Find where the given text appears and provide that cell's center as [X, Y] coordinate. 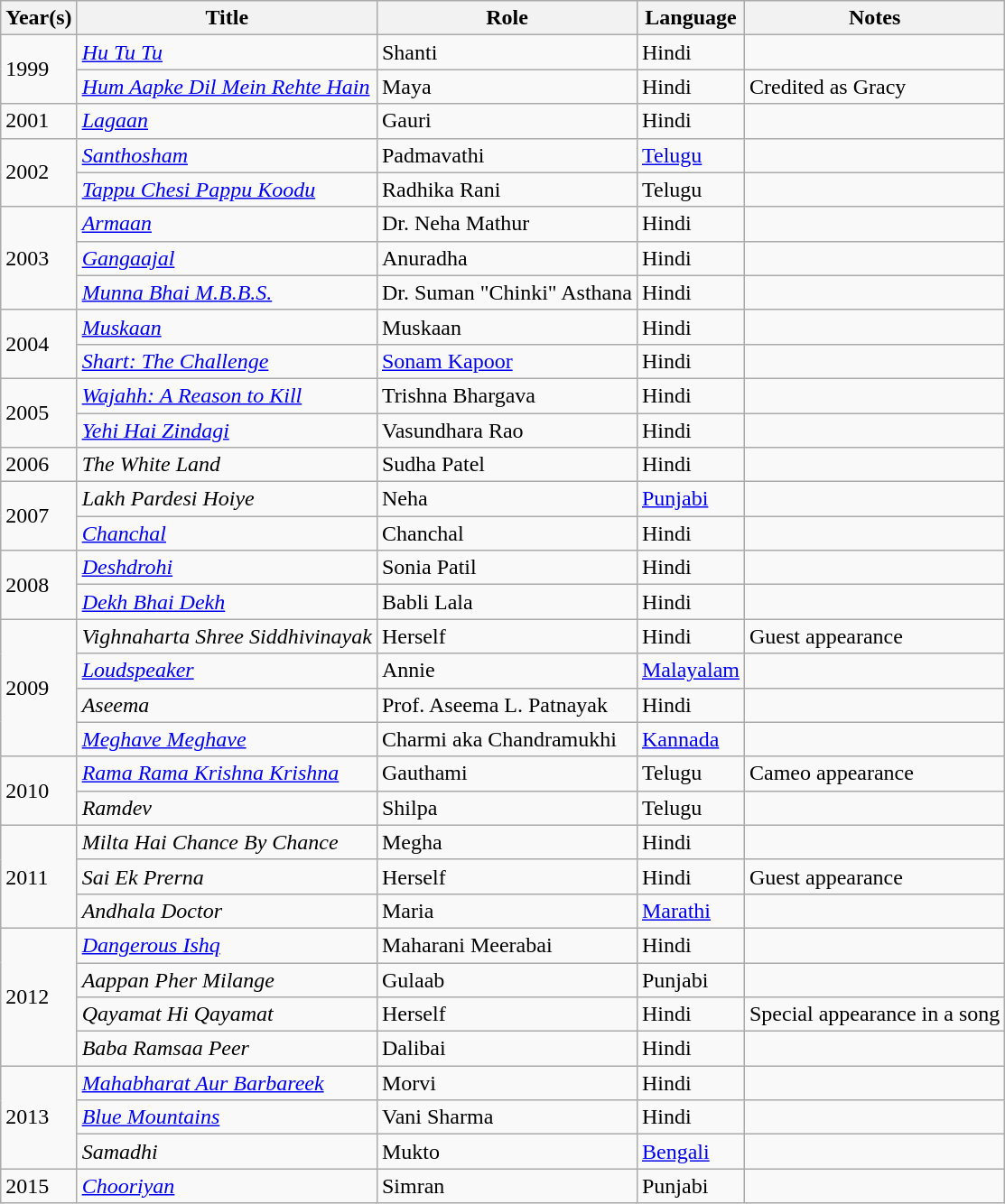
Maria [507, 911]
Babli Lala [507, 602]
2002 [39, 172]
Prof. Aseema L. Patnayak [507, 705]
2003 [39, 258]
Rama Rama Krishna Krishna [227, 773]
Shart: The Challenge [227, 361]
Gauthami [507, 773]
Loudspeaker [227, 671]
Tappu Chesi Pappu Koodu [227, 190]
2006 [39, 465]
Shanti [507, 52]
Title [227, 18]
Neha [507, 499]
Ramdev [227, 808]
Samadhi [227, 1152]
Aseema [227, 705]
Radhika Rani [507, 190]
Dangerous Ishq [227, 945]
Dalibai [507, 1049]
Gangaajal [227, 258]
Meghave Meghave [227, 739]
Gauri [507, 121]
Marathi [690, 911]
Annie [507, 671]
Year(s) [39, 18]
The White Land [227, 465]
2005 [39, 412]
Armaan [227, 224]
Chooriyan [227, 1186]
Notes [874, 18]
Bengali [690, 1152]
Padmavathi [507, 155]
Sai Ek Prerna [227, 876]
Simran [507, 1186]
2011 [39, 876]
Maharani Meerabai [507, 945]
Megha [507, 842]
Qayamat Hi Qayamat [227, 1014]
Blue Mountains [227, 1117]
2013 [39, 1117]
1999 [39, 69]
Mahabharat Aur Barbareek [227, 1083]
Andhala Doctor [227, 911]
Aappan Pher Milange [227, 979]
Trishna Bhargava [507, 395]
Lagaan [227, 121]
Baba Ramsaa Peer [227, 1049]
Lakh Pardesi Hoiye [227, 499]
2015 [39, 1186]
Charmi aka Chandramukhi [507, 739]
Vani Sharma [507, 1117]
Gulaab [507, 979]
Mukto [507, 1152]
Anuradha [507, 258]
Sonam Kapoor [507, 361]
Role [507, 18]
2009 [39, 688]
Dr. Neha Mathur [507, 224]
Sonia Patil [507, 568]
Milta Hai Chance By Chance [227, 842]
2012 [39, 996]
2001 [39, 121]
Munna Bhai M.B.B.S. [227, 292]
Maya [507, 87]
Language [690, 18]
2007 [39, 516]
2010 [39, 791]
Credited as Gracy [874, 87]
Shilpa [507, 808]
Morvi [507, 1083]
Malayalam [690, 671]
Cameo appearance [874, 773]
Deshdrohi [227, 568]
Sudha Patel [507, 465]
2004 [39, 344]
2008 [39, 585]
Vasundhara Rao [507, 431]
Hu Tu Tu [227, 52]
Special appearance in a song [874, 1014]
Vighnaharta Shree Siddhivinayak [227, 636]
Kannada [690, 739]
Dr. Suman "Chinki" Asthana [507, 292]
Wajahh: A Reason to Kill [227, 395]
Santhosham [227, 155]
Hum Aapke Dil Mein Rehte Hain [227, 87]
Dekh Bhai Dekh [227, 602]
Yehi Hai Zindagi [227, 431]
